Search for the cell housing the specified text and yield its (x, y) center coordinate. 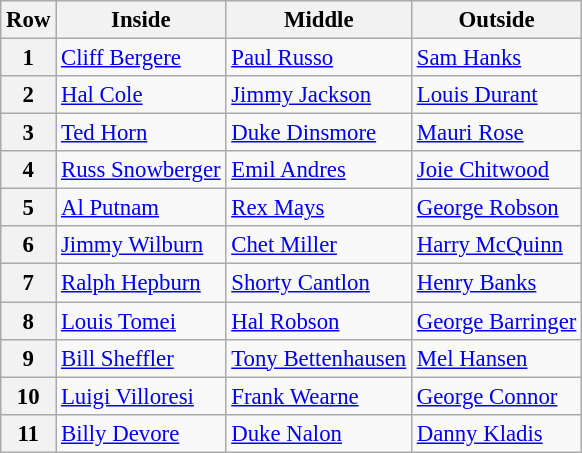
Inside (141, 20)
Cliff Bergere (141, 58)
Sam Hanks (496, 58)
1 (28, 58)
Tony Bettenhausen (319, 358)
4 (28, 170)
3 (28, 133)
Louis Tomei (141, 321)
6 (28, 245)
Frank Wearne (319, 396)
Mauri Rose (496, 133)
Jimmy Wilburn (141, 245)
Jimmy Jackson (319, 95)
Paul Russo (319, 58)
Joie Chitwood (496, 170)
George Barringer (496, 321)
9 (28, 358)
Hal Cole (141, 95)
Shorty Cantlon (319, 283)
Chet Miller (319, 245)
Outside (496, 20)
Mel Hansen (496, 358)
5 (28, 208)
Rex Mays (319, 208)
2 (28, 95)
10 (28, 396)
Russ Snowberger (141, 170)
Louis Durant (496, 95)
Row (28, 20)
Harry McQuinn (496, 245)
Henry Banks (496, 283)
Danny Kladis (496, 433)
Luigi Villoresi (141, 396)
Ralph Hepburn (141, 283)
7 (28, 283)
Bill Sheffler (141, 358)
Al Putnam (141, 208)
Ted Horn (141, 133)
Duke Dinsmore (319, 133)
Emil Andres (319, 170)
11 (28, 433)
8 (28, 321)
Middle (319, 20)
Billy Devore (141, 433)
Duke Nalon (319, 433)
Hal Robson (319, 321)
George Connor (496, 396)
George Robson (496, 208)
